Return the (x, y) coordinate for the center point of the cell that contains the specified text.  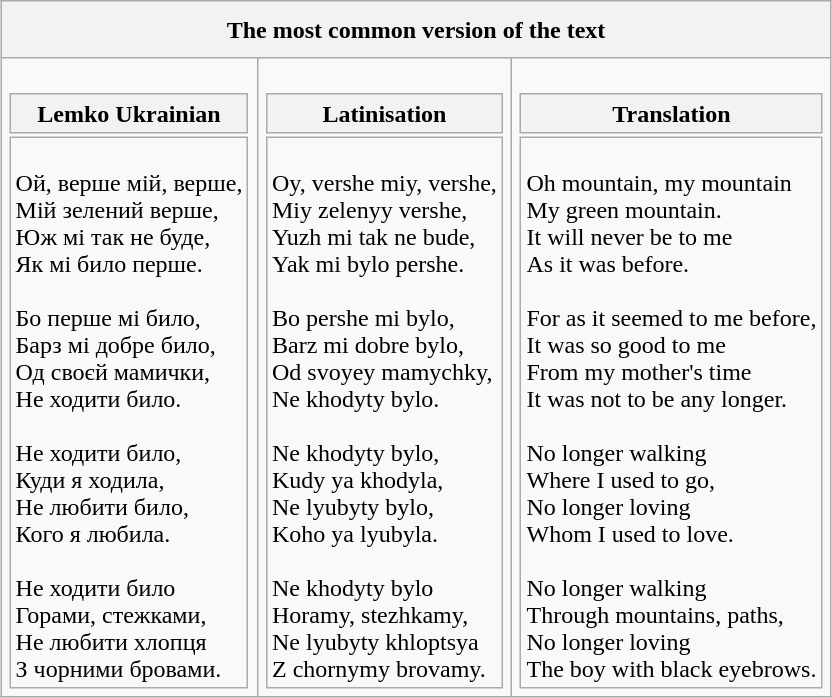
The most common version of the text (416, 30)
Latinisation (384, 114)
Translation (671, 114)
Lemko Ukrainian (128, 114)
